From the cell containing the given text, extract its center point as [x, y] coordinate. 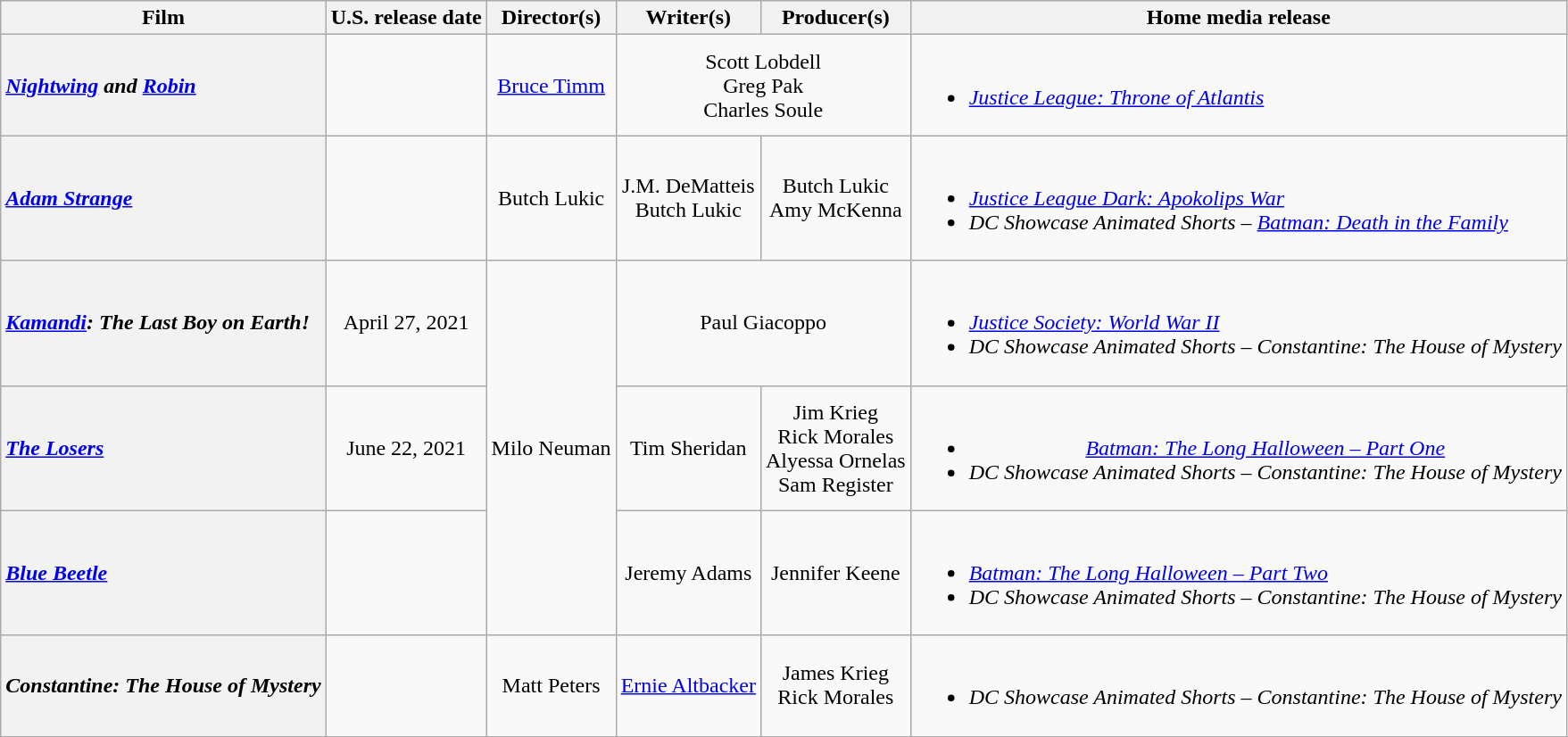
Tim Sheridan [688, 448]
Justice League Dark: Apokolips WarDC Showcase Animated Shorts – Batman: Death in the Family [1239, 198]
Paul Giacoppo [763, 323]
Butch LukicAmy McKenna [835, 198]
Director(s) [552, 18]
Butch Lukic [552, 198]
Ernie Altbacker [688, 685]
April 27, 2021 [406, 323]
Writer(s) [688, 18]
Matt Peters [552, 685]
Batman: The Long Halloween – Part TwoDC Showcase Animated Shorts – Constantine: The House of Mystery [1239, 573]
James KriegRick Morales [835, 685]
Film [163, 18]
DC Showcase Animated Shorts – Constantine: The House of Mystery [1239, 685]
June 22, 2021 [406, 448]
J.M. DeMatteisButch Lukic [688, 198]
Jim KriegRick MoralesAlyessa OrnelasSam Register [835, 448]
U.S. release date [406, 18]
Blue Beetle [163, 573]
Justice Society: World War IIDC Showcase Animated Shorts – Constantine: The House of Mystery [1239, 323]
Jeremy Adams [688, 573]
Justice League: Throne of Atlantis [1239, 86]
Scott LobdellGreg PakCharles Soule [763, 86]
Kamandi: The Last Boy on Earth! [163, 323]
The Losers [163, 448]
Milo Neuman [552, 448]
Constantine: The House of Mystery [163, 685]
Jennifer Keene [835, 573]
Batman: The Long Halloween – Part OneDC Showcase Animated Shorts – Constantine: The House of Mystery [1239, 448]
Producer(s) [835, 18]
Bruce Timm [552, 86]
Adam Strange [163, 198]
Home media release [1239, 18]
Nightwing and Robin [163, 86]
